Capture the cell that displays the provided text and extract its [x, y] central coordinate. 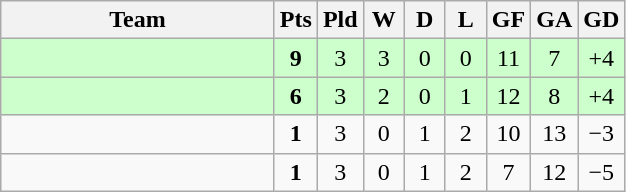
GF [508, 20]
Pld [340, 20]
6 [296, 96]
10 [508, 134]
9 [296, 58]
L [466, 20]
13 [554, 134]
−5 [602, 172]
GD [602, 20]
8 [554, 96]
Team [138, 20]
D [424, 20]
−3 [602, 134]
Pts [296, 20]
11 [508, 58]
W [384, 20]
GA [554, 20]
